Scan for the cell matching the given text and deliver its [X, Y] coordinate at center. 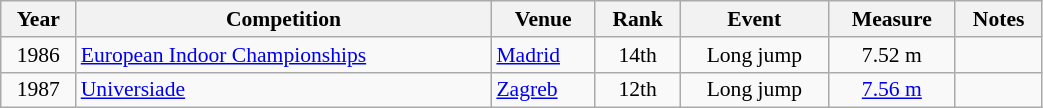
12th [638, 90]
Zagreb [543, 90]
Event [754, 19]
Universiade [284, 90]
Notes [998, 19]
European Indoor Championships [284, 55]
7.56 m [892, 90]
1987 [38, 90]
Madrid [543, 55]
Venue [543, 19]
Competition [284, 19]
Year [38, 19]
Measure [892, 19]
7.52 m [892, 55]
Rank [638, 19]
1986 [38, 55]
14th [638, 55]
